From the cell containing the given text, extract its center point as [x, y] coordinate. 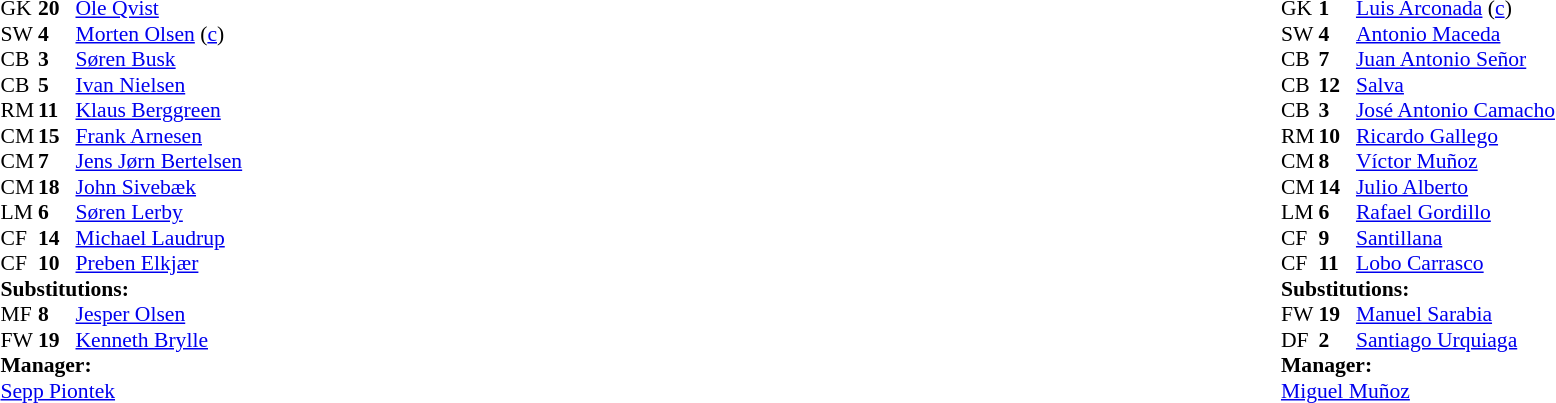
Lobo Carrasco [1456, 263]
Søren Busk [160, 59]
Jens Jørn Bertelsen [160, 161]
Ivan Nielsen [160, 85]
Salva [1456, 85]
12 [1337, 85]
Julio Alberto [1456, 187]
Santiago Urquiaga [1456, 340]
Juan Antonio Señor [1456, 59]
DF [1300, 340]
Preben Elkjær [160, 263]
15 [57, 136]
5 [57, 85]
Søren Lerby [160, 213]
Antonio Maceda [1456, 34]
Kenneth Brylle [160, 340]
Jesper Olsen [160, 315]
Klaus Berggreen [160, 111]
9 [1337, 238]
John Sivebæk [160, 187]
MF [19, 315]
Morten Olsen (c) [160, 34]
Ricardo Gallego [1456, 136]
18 [57, 187]
José Antonio Camacho [1456, 111]
Manuel Sarabia [1456, 315]
Víctor Muñoz [1456, 161]
Frank Arnesen [160, 136]
Rafael Gordillo [1456, 213]
2 [1337, 340]
Santillana [1456, 238]
Michael Laudrup [160, 238]
